Capture the cell that displays the provided text and extract its (x, y) central coordinate. 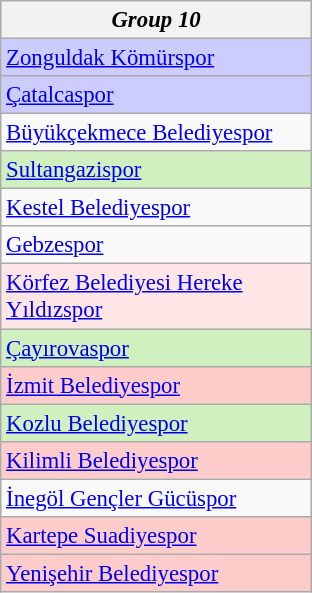
Gebzespor (156, 245)
Kestel Belediyespor (156, 208)
İnegöl Gençler Gücüspor (156, 498)
Çatalcaspor (156, 95)
Sultangazispor (156, 170)
Çayırovaspor (156, 348)
Zonguldak Kömürspor (156, 58)
Körfez Belediyesi Hereke Yıldızspor (156, 296)
Büyükçekmece Belediyespor (156, 133)
İzmit Belediyespor (156, 385)
Group 10 (156, 20)
Kilimli Belediyespor (156, 460)
Kartepe Suadiyespor (156, 536)
Yenişehir Belediyespor (156, 573)
Kozlu Belediyespor (156, 423)
